Determine the (x, y) coordinate at the center of the cell enclosing the given text.  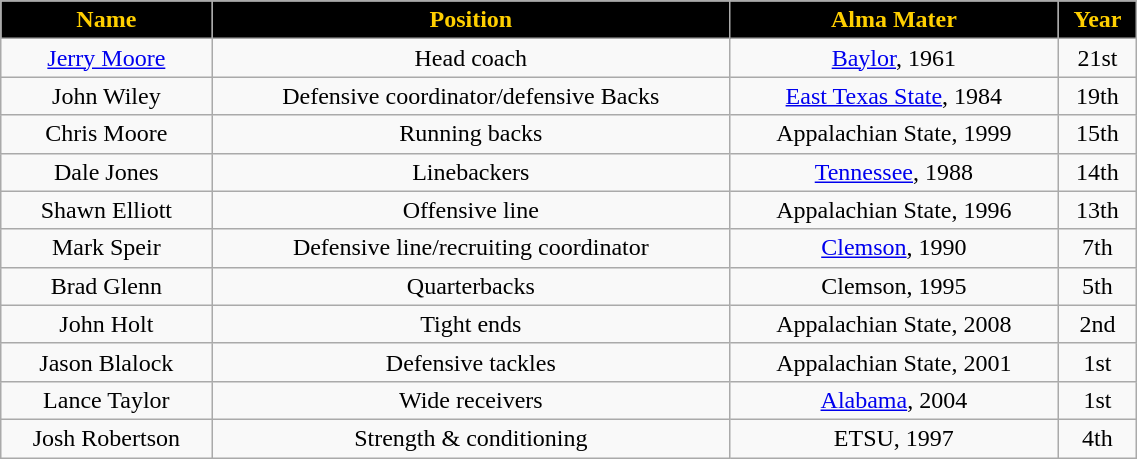
Offensive line (471, 210)
Defensive line/recruiting coordinator (471, 248)
John Holt (106, 324)
Running backs (471, 134)
East Texas State, 1984 (894, 96)
Head coach (471, 58)
Linebackers (471, 172)
Tight ends (471, 324)
13th (1098, 210)
Clemson, 1990 (894, 248)
Appalachian State, 1999 (894, 134)
Jerry Moore (106, 58)
Alabama, 2004 (894, 400)
14th (1098, 172)
Mark Speir (106, 248)
2nd (1098, 324)
Brad Glenn (106, 286)
Josh Robertson (106, 438)
Appalachian State, 2001 (894, 362)
Appalachian State, 2008 (894, 324)
Defensive tackles (471, 362)
Appalachian State, 1996 (894, 210)
Strength & conditioning (471, 438)
21st (1098, 58)
Tennessee, 1988 (894, 172)
Year (1098, 20)
Jason Blalock (106, 362)
Position (471, 20)
Baylor, 1961 (894, 58)
Clemson, 1995 (894, 286)
15th (1098, 134)
Lance Taylor (106, 400)
Defensive coordinator/defensive Backs (471, 96)
7th (1098, 248)
Wide receivers (471, 400)
5th (1098, 286)
Dale Jones (106, 172)
Alma Mater (894, 20)
John Wiley (106, 96)
ETSU, 1997 (894, 438)
Quarterbacks (471, 286)
Shawn Elliott (106, 210)
19th (1098, 96)
Chris Moore (106, 134)
Name (106, 20)
4th (1098, 438)
